Detect which cell encompasses the target text, then output its (X, Y) center coordinate. 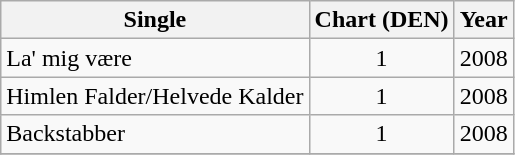
Single (155, 20)
Himlen Falder/Helvede Kalder (155, 96)
Year (484, 20)
Chart (DEN) (382, 20)
La' mig være (155, 58)
Backstabber (155, 134)
